Identify which cell holds the provided text, then report its (x, y) central coordinate. 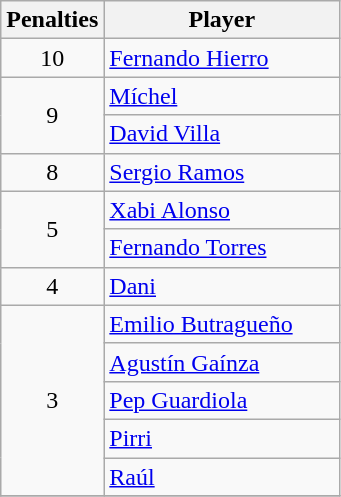
Player (222, 20)
Pep Guardiola (222, 400)
10 (52, 58)
Fernando Hierro (222, 58)
Dani (222, 286)
Penalties (52, 20)
David Villa (222, 134)
Raúl (222, 477)
Sergio Ramos (222, 172)
Fernando Torres (222, 248)
3 (52, 400)
4 (52, 286)
Pirri (222, 438)
Agustín Gaínza (222, 362)
9 (52, 115)
8 (52, 172)
Xabi Alonso (222, 210)
Míchel (222, 96)
5 (52, 229)
Emilio Butragueño (222, 324)
